Return the (x, y) coordinate for the center point of the cell that contains the specified text.  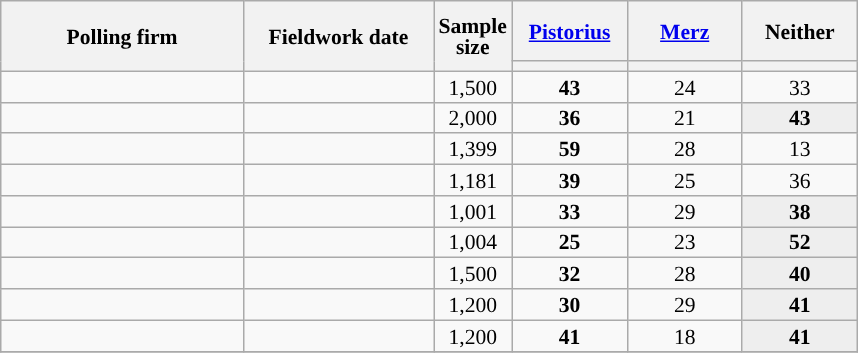
59 (570, 150)
38 (800, 212)
40 (800, 274)
Samplesize (473, 36)
30 (570, 304)
18 (684, 336)
13 (800, 150)
Pistorius (570, 31)
Merz (684, 31)
32 (570, 274)
1,181 (473, 180)
Fieldwork date (338, 36)
24 (684, 86)
Polling firm (122, 36)
Neither (800, 31)
2,000 (473, 118)
1,004 (473, 242)
21 (684, 118)
23 (684, 242)
39 (570, 180)
52 (800, 242)
1,001 (473, 212)
1,399 (473, 150)
